Find where the given text appears and provide that cell's center as (x, y) coordinate. 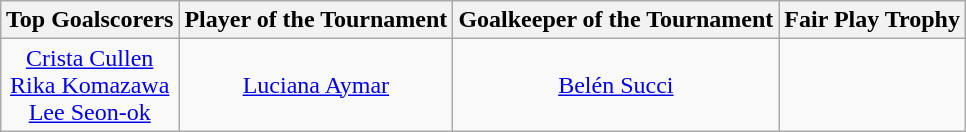
Player of the Tournament (316, 20)
Goalkeeper of the Tournament (616, 20)
Top Goalscorers (89, 20)
Crista Cullen Rika Komazawa Lee Seon-ok (89, 85)
Luciana Aymar (316, 85)
Fair Play Trophy (872, 20)
Belén Succi (616, 85)
